Return (X, Y) of the center of cell containing provided text 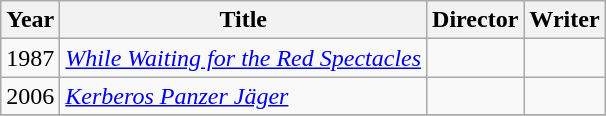
1987 (30, 58)
While Waiting for the Red Spectacles (244, 58)
2006 (30, 96)
Kerberos Panzer Jäger (244, 96)
Year (30, 20)
Title (244, 20)
Writer (564, 20)
Director (476, 20)
